Pinpoint the cell where the given text exists, returning its [x, y] midpoint coordinate. 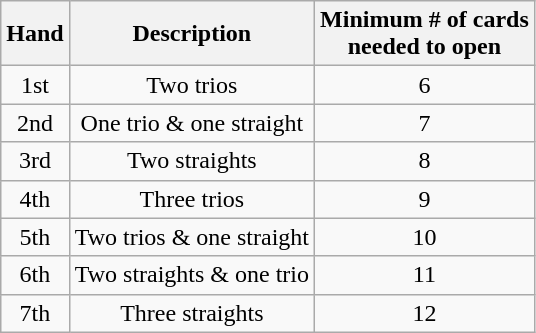
Two trios & one straight [192, 237]
11 [425, 275]
2nd [35, 123]
12 [425, 313]
1st [35, 85]
Three straights [192, 313]
3rd [35, 161]
5th [35, 237]
Three trios [192, 199]
Two trios [192, 85]
7 [425, 123]
6 [425, 85]
Minimum # of cardsneeded to open [425, 34]
Two straights & one trio [192, 275]
One trio & one straight [192, 123]
9 [425, 199]
7th [35, 313]
Two straights [192, 161]
6th [35, 275]
8 [425, 161]
4th [35, 199]
10 [425, 237]
Hand [35, 34]
Description [192, 34]
